Search for the cell housing the specified text and yield its [X, Y] center coordinate. 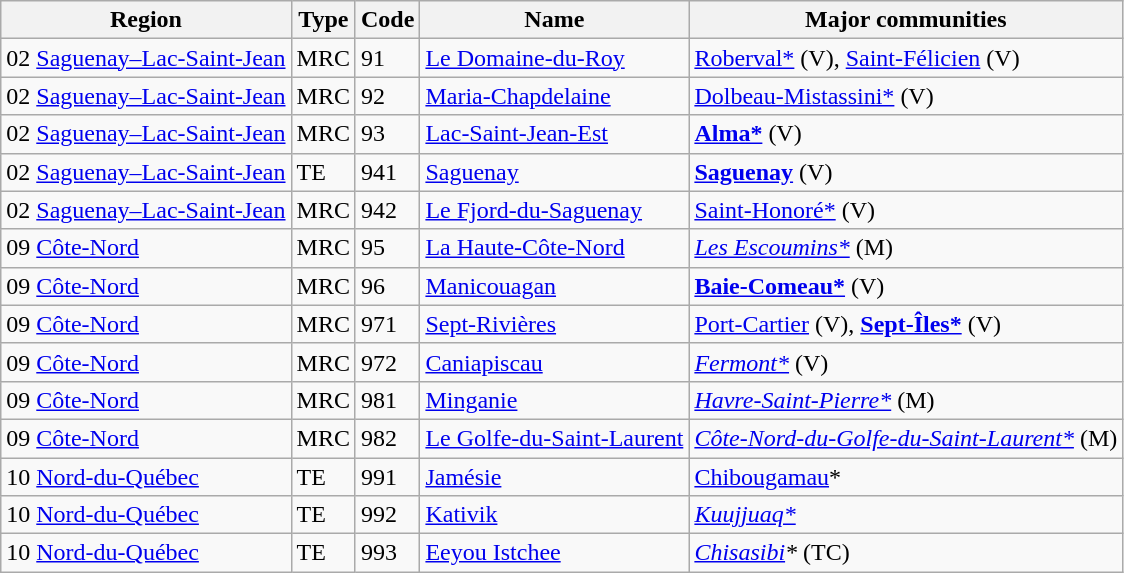
95 [387, 248]
Chibougamau* [906, 477]
93 [387, 134]
Havre-Saint-Pierre* (M) [906, 400]
993 [387, 553]
Minganie [554, 400]
Kuujjuaq* [906, 515]
Alma* (V) [906, 134]
Port-Cartier (V), Sept-Îles* (V) [906, 324]
Type [323, 20]
Dolbeau-Mistassini* (V) [906, 96]
Baie-Comeau* (V) [906, 286]
992 [387, 515]
Major communities [906, 20]
Roberval* (V), Saint-Félicien (V) [906, 58]
971 [387, 324]
941 [387, 172]
Manicouagan [554, 286]
981 [387, 400]
Chisasibi* (TC) [906, 553]
96 [387, 286]
Sept-Rivières [554, 324]
Maria-Chapdelaine [554, 96]
Kativik [554, 515]
Region [146, 20]
Le Fjord-du-Saguenay [554, 210]
Caniapiscau [554, 362]
92 [387, 96]
Lac-Saint-Jean-Est [554, 134]
Saguenay [554, 172]
Name [554, 20]
Le Golfe-du-Saint-Laurent [554, 438]
Saint-Honoré* (V) [906, 210]
942 [387, 210]
Saguenay (V) [906, 172]
Eeyou Istchee [554, 553]
91 [387, 58]
972 [387, 362]
La Haute-Côte-Nord [554, 248]
982 [387, 438]
Fermont* (V) [906, 362]
Jamésie [554, 477]
Les Escoumins* (M) [906, 248]
Côte-Nord-du-Golfe-du-Saint-Laurent* (M) [906, 438]
Code [387, 20]
991 [387, 477]
Le Domaine-du-Roy [554, 58]
